Pinpoint the cell where the given text exists, returning its (x, y) midpoint coordinate. 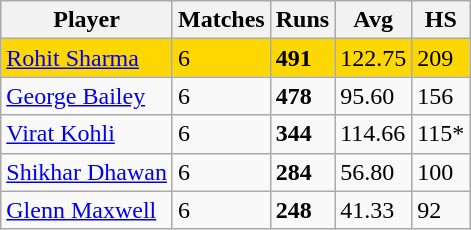
209 (441, 58)
George Bailey (87, 96)
344 (302, 134)
122.75 (374, 58)
248 (302, 210)
56.80 (374, 172)
Rohit Sharma (87, 58)
156 (441, 96)
92 (441, 210)
Runs (302, 20)
Player (87, 20)
478 (302, 96)
115* (441, 134)
Matches (221, 20)
Glenn Maxwell (87, 210)
491 (302, 58)
Virat Kohli (87, 134)
HS (441, 20)
Shikhar Dhawan (87, 172)
100 (441, 172)
114.66 (374, 134)
95.60 (374, 96)
Avg (374, 20)
41.33 (374, 210)
284 (302, 172)
